Find where the given text appears and provide that cell's center as [X, Y] coordinate. 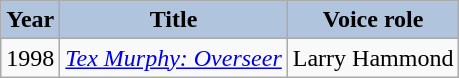
Title [174, 20]
Larry Hammond [373, 58]
Voice role [373, 20]
1998 [30, 58]
Year [30, 20]
Tex Murphy: Overseer [174, 58]
